Extract the [x, y] coordinate from the center of the cell holding the provided text.  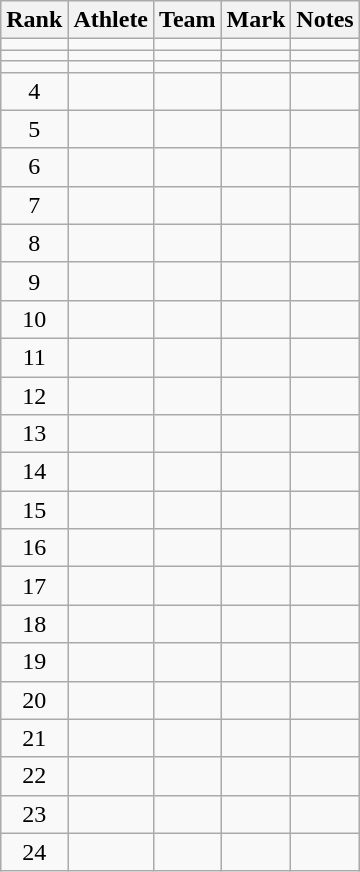
15 [34, 510]
Notes [325, 20]
7 [34, 205]
Team [188, 20]
10 [34, 319]
9 [34, 281]
Athlete [111, 20]
13 [34, 434]
14 [34, 472]
20 [34, 700]
18 [34, 624]
6 [34, 167]
Mark [256, 20]
8 [34, 243]
11 [34, 357]
16 [34, 548]
23 [34, 814]
24 [34, 852]
17 [34, 586]
Rank [34, 20]
21 [34, 738]
19 [34, 662]
12 [34, 395]
5 [34, 129]
4 [34, 91]
22 [34, 776]
